Pinpoint the cell where the given text exists, returning its [x, y] midpoint coordinate. 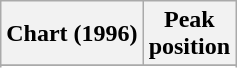
Peak position [189, 34]
Chart (1996) [72, 34]
